Search for the cell housing the specified text and yield its [x, y] center coordinate. 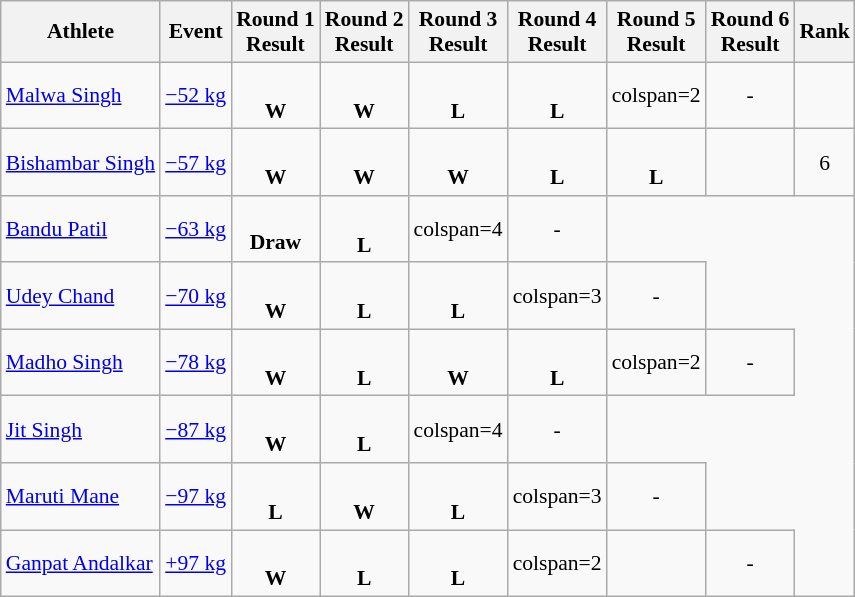
−97 kg [196, 496]
Draw [276, 230]
Malwa Singh [80, 96]
Athlete [80, 32]
−52 kg [196, 96]
−87 kg [196, 430]
Ganpat Andalkar [80, 564]
Round 5Result [656, 32]
Round 2Result [364, 32]
Maruti Mane [80, 496]
Round 6Result [750, 32]
Udey Chand [80, 296]
Bandu Patil [80, 230]
−78 kg [196, 364]
Round 3Result [458, 32]
Jit Singh [80, 430]
−63 kg [196, 230]
Madho Singh [80, 364]
+97 kg [196, 564]
Event [196, 32]
Bishambar Singh [80, 162]
Round 4Result [558, 32]
6 [824, 162]
Round 1Result [276, 32]
Rank [824, 32]
−70 kg [196, 296]
−57 kg [196, 162]
